Return the (x, y) coordinate for the center point of the cell that contains the specified text.  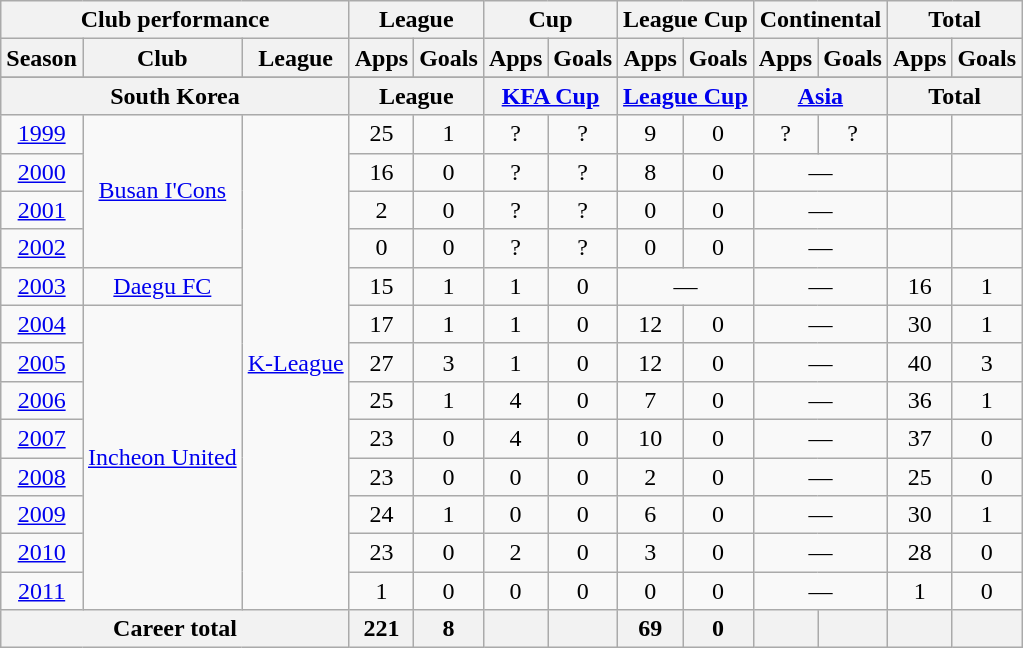
Cup (550, 20)
South Korea (175, 96)
2009 (42, 515)
7 (650, 400)
221 (381, 629)
K-League (296, 362)
40 (919, 362)
2008 (42, 477)
24 (381, 515)
17 (381, 324)
2004 (42, 324)
15 (381, 286)
2006 (42, 400)
10 (650, 438)
2002 (42, 248)
27 (381, 362)
Season (42, 58)
2003 (42, 286)
Daegu FC (162, 286)
9 (650, 134)
Continental (820, 20)
28 (919, 553)
2007 (42, 438)
69 (650, 629)
Busan I'Cons (162, 191)
6 (650, 515)
2001 (42, 210)
36 (919, 400)
Asia (820, 96)
Club performance (175, 20)
2011 (42, 591)
1999 (42, 134)
Club (162, 58)
2005 (42, 362)
KFA Cup (550, 96)
37 (919, 438)
Career total (175, 629)
2010 (42, 553)
2000 (42, 172)
Incheon United (162, 457)
